Extract the [X, Y] coordinate from the center of the cell holding the provided text.  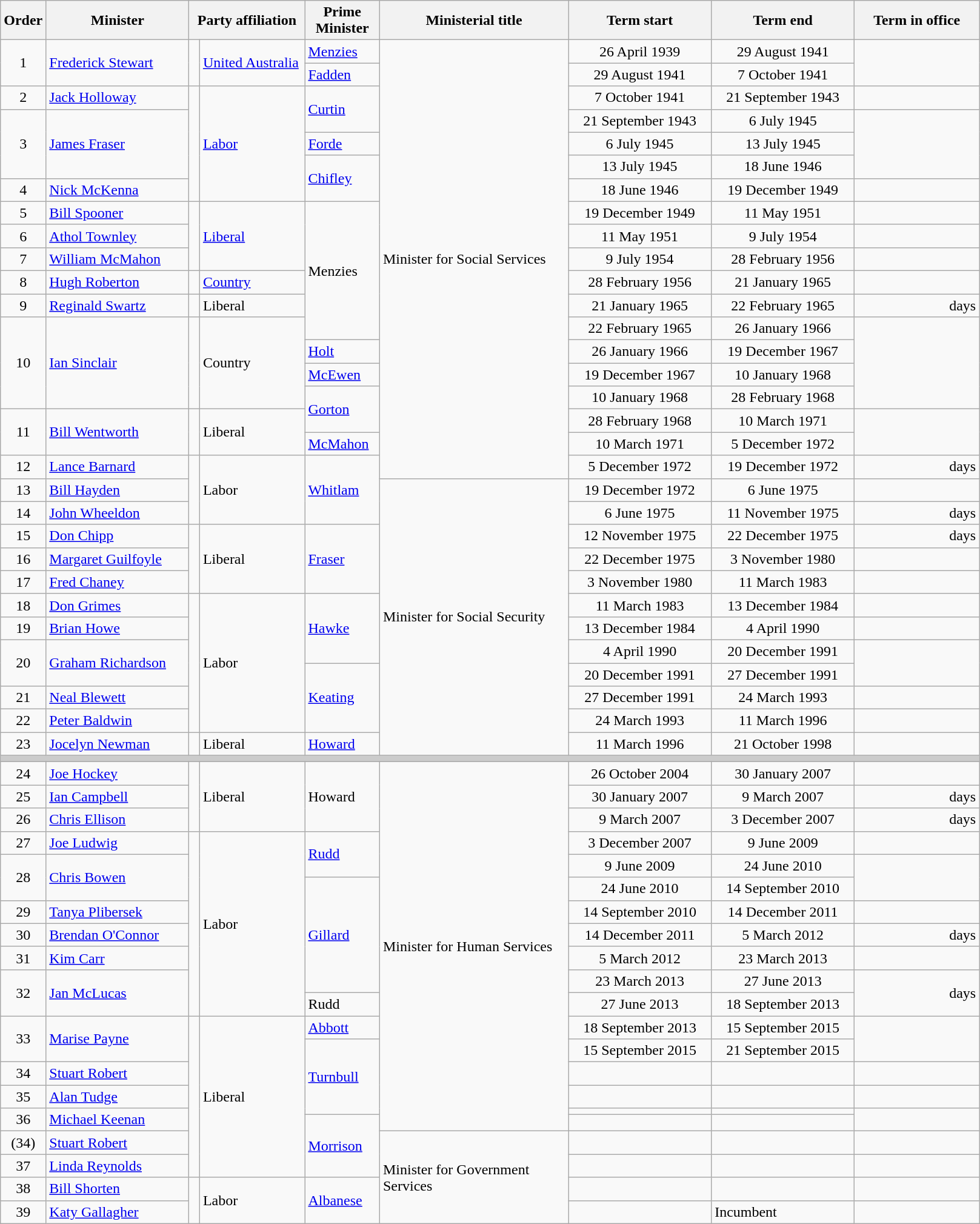
Neal Blewett [118, 698]
Minister [118, 21]
Peter Baldwin [118, 721]
2 [23, 98]
18 [23, 605]
20 [23, 663]
Athol Townley [118, 236]
Hawke [342, 628]
Gillard [342, 935]
Nick McKenna [118, 190]
29 [23, 912]
3 [23, 144]
14 [23, 513]
Michael Keenan [118, 1120]
Don Grimes [118, 605]
Katy Gallagher [118, 1212]
Abbott [342, 1028]
23 [23, 744]
36 [23, 1120]
Order [23, 21]
John Wheeldon [118, 513]
Bill Spooner [118, 213]
39 [23, 1212]
Brian Howe [118, 628]
33 [23, 1039]
Incumbent [783, 1212]
1 [23, 63]
Whitlam [342, 490]
Curtin [342, 109]
26 [23, 820]
7 [23, 259]
Minister for Government Services [474, 1177]
Bill Wentworth [118, 432]
Reginald Swartz [118, 305]
McEwen [342, 375]
Turnbull [342, 1077]
Gorton [342, 409]
Jack Holloway [118, 98]
13 [23, 490]
8 [23, 282]
38 [23, 1189]
James Fraser [118, 144]
Forde [342, 144]
Ministerial title [474, 21]
Minister for Social Services [474, 259]
Tanya Plibersek [118, 912]
Minister for Human Services [474, 947]
Joe Hockey [118, 774]
10 [23, 363]
16 [23, 559]
McMahon [342, 444]
27 [23, 843]
21 October 1998 [783, 744]
Brendan O'Connor [118, 935]
Jan McLucas [118, 992]
19 [23, 628]
Term end [783, 21]
Minister for Social Security [474, 617]
Frederick Stewart [118, 63]
Chris Ellison [118, 820]
United Australia [252, 63]
Jocelyn Newman [118, 744]
12 November 1975 [640, 536]
6 [23, 236]
11 [23, 432]
11 November 1975 [783, 513]
5 [23, 213]
26 October 2004 [640, 774]
Chris Bowen [118, 877]
Joe Ludwig [118, 843]
31 [23, 958]
4 [23, 190]
Party affiliation [247, 21]
30 [23, 935]
Keating [342, 698]
Bill Shorten [118, 1189]
Margaret Guilfoyle [118, 559]
Fraser [342, 559]
9 [23, 305]
Linda Reynolds [118, 1166]
21 September 2015 [783, 1051]
Don Chipp [118, 536]
Ian Campbell [118, 797]
Fred Chaney [118, 582]
12 [23, 467]
Graham Richardson [118, 663]
Bill Hayden [118, 490]
34 [23, 1074]
32 [23, 992]
Term in office [917, 21]
Term start [640, 21]
37 [23, 1166]
William McMahon [118, 259]
Chifley [342, 178]
15 [23, 536]
28 [23, 877]
Fadden [342, 75]
Alan Tudge [118, 1097]
Lance Barnard [118, 467]
25 [23, 797]
Hugh Roberton [118, 282]
Marise Payne [118, 1039]
17 [23, 582]
26 April 1939 [640, 52]
Albanese [342, 1200]
24 [23, 774]
Morrison [342, 1146]
35 [23, 1097]
Ian Sinclair [118, 363]
21 [23, 698]
Prime Minister [342, 21]
Kim Carr [118, 958]
(34) [23, 1143]
22 [23, 721]
Holt [342, 352]
